Locate the cell with the specified text and output its (x, y) center coordinate. 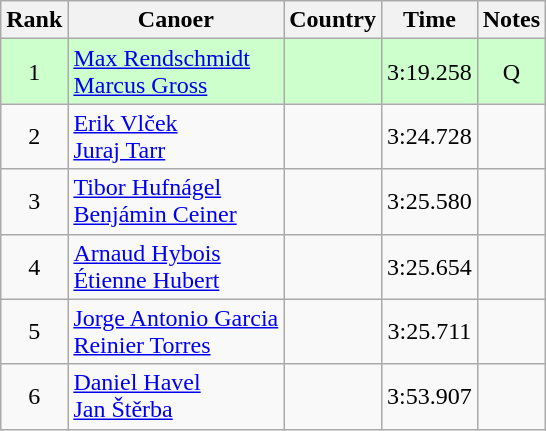
3 (34, 202)
3:25.580 (429, 202)
2 (34, 136)
4 (34, 266)
3:24.728 (429, 136)
3:25.654 (429, 266)
6 (34, 396)
Country (333, 20)
3:25.711 (429, 332)
Erik VlčekJuraj Tarr (176, 136)
5 (34, 332)
Tibor HufnágelBenjámin Ceiner (176, 202)
Daniel HavelJan Štěrba (176, 396)
Time (429, 20)
Max RendschmidtMarcus Gross (176, 72)
Arnaud HyboisÉtienne Hubert (176, 266)
Jorge Antonio GarciaReinier Torres (176, 332)
3:19.258 (429, 72)
1 (34, 72)
Q (511, 72)
Canoer (176, 20)
Notes (511, 20)
Rank (34, 20)
3:53.907 (429, 396)
